For the text-containing cell, return its midpoint in [X, Y] coordinate format. 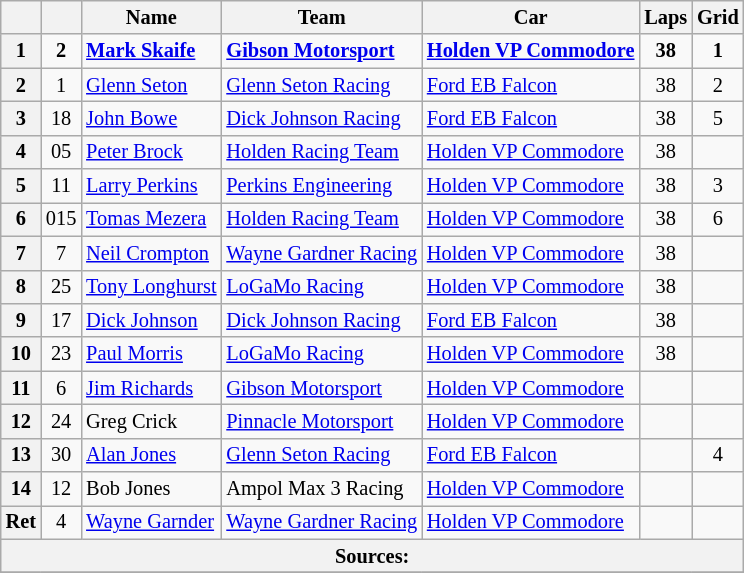
Laps [666, 17]
Ret [21, 522]
Paul Morris [151, 354]
14 [21, 489]
9 [21, 320]
05 [61, 152]
24 [61, 421]
Peter Brock [151, 152]
Tony Longhurst [151, 287]
Ampol Max 3 Racing [322, 489]
8 [21, 287]
13 [21, 455]
30 [61, 455]
Bob Jones [151, 489]
10 [21, 354]
25 [61, 287]
015 [61, 219]
John Bowe [151, 118]
Tomas Mezera [151, 219]
Larry Perkins [151, 186]
Mark Skaife [151, 51]
Pinnacle Motorsport [322, 421]
23 [61, 354]
Jim Richards [151, 388]
18 [61, 118]
Perkins Engineering [322, 186]
Glenn Seton [151, 85]
Alan Jones [151, 455]
Greg Crick [151, 421]
17 [61, 320]
Car [530, 17]
Name [151, 17]
Team [322, 17]
Wayne Garnder [151, 522]
Sources: [372, 556]
Grid [718, 17]
Neil Crompton [151, 253]
Dick Johnson [151, 320]
